From the cell containing the given text, extract its center point as [x, y] coordinate. 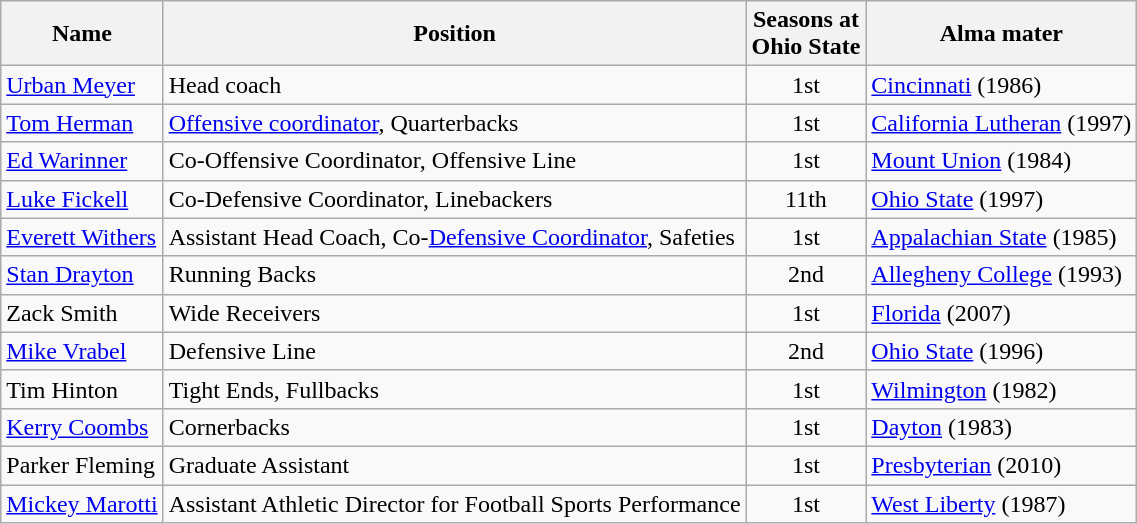
Ohio State (1997) [1002, 199]
Alma mater [1002, 34]
Tim Hinton [82, 389]
Mickey Marotti [82, 503]
Stan Drayton [82, 275]
Parker Fleming [82, 465]
Zack Smith [82, 313]
Presbyterian (2010) [1002, 465]
Assistant Head Coach, Co-Defensive Coordinator, Safeties [454, 237]
Graduate Assistant [454, 465]
Cornerbacks [454, 427]
Urban Meyer [82, 85]
Ed Warinner [82, 161]
Florida (2007) [1002, 313]
Position [454, 34]
Co-Defensive Coordinator, Linebackers [454, 199]
Name [82, 34]
Luke Fickell [82, 199]
Cincinnati (1986) [1002, 85]
Defensive Line [454, 351]
West Liberty (1987) [1002, 503]
Allegheny College (1993) [1002, 275]
Mike Vrabel [82, 351]
Seasons atOhio State [806, 34]
11th [806, 199]
Head coach [454, 85]
Wilmington (1982) [1002, 389]
Wide Receivers [454, 313]
Ohio State (1996) [1002, 351]
Tight Ends, Fullbacks [454, 389]
Dayton (1983) [1002, 427]
Co-Offensive Coordinator, Offensive Line [454, 161]
California Lutheran (1997) [1002, 123]
Kerry Coombs [82, 427]
Running Backs [454, 275]
Tom Herman [82, 123]
Offensive coordinator, Quarterbacks [454, 123]
Everett Withers [82, 237]
Appalachian State (1985) [1002, 237]
Assistant Athletic Director for Football Sports Performance [454, 503]
Mount Union (1984) [1002, 161]
